Find where the given text appears and provide that cell's center as (x, y) coordinate. 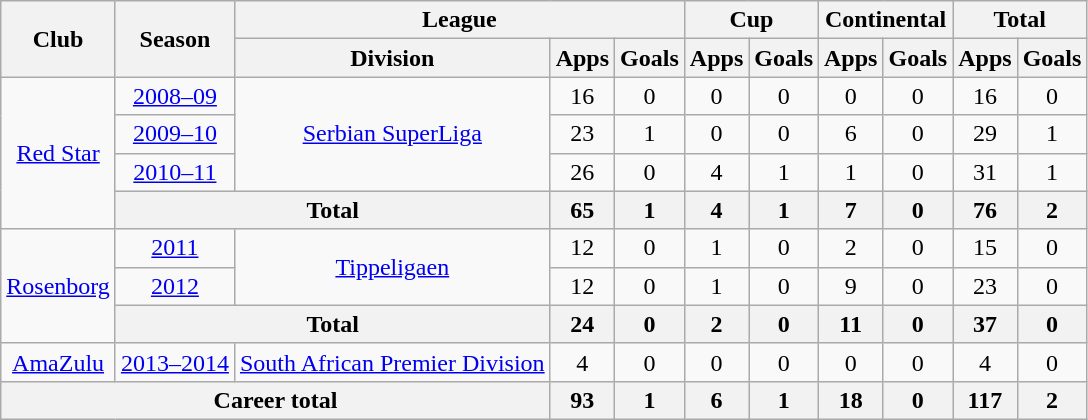
Tippeligaen (392, 267)
93 (582, 400)
37 (985, 324)
24 (582, 324)
15 (985, 248)
Continental (886, 20)
Red Star (58, 153)
9 (851, 286)
76 (985, 210)
League (459, 20)
18 (851, 400)
2011 (174, 248)
29 (985, 134)
2008–09 (174, 96)
Cup (751, 20)
65 (582, 210)
7 (851, 210)
11 (851, 324)
2009–10 (174, 134)
2012 (174, 286)
2013–2014 (174, 362)
South African Premier Division (392, 362)
117 (985, 400)
Serbian SuperLiga (392, 134)
Club (58, 39)
31 (985, 172)
26 (582, 172)
Rosenborg (58, 286)
2010–11 (174, 172)
AmaZulu (58, 362)
Division (392, 58)
Career total (276, 400)
Season (174, 39)
